Determine the (x, y) coordinate at the center of the cell enclosing the given text.  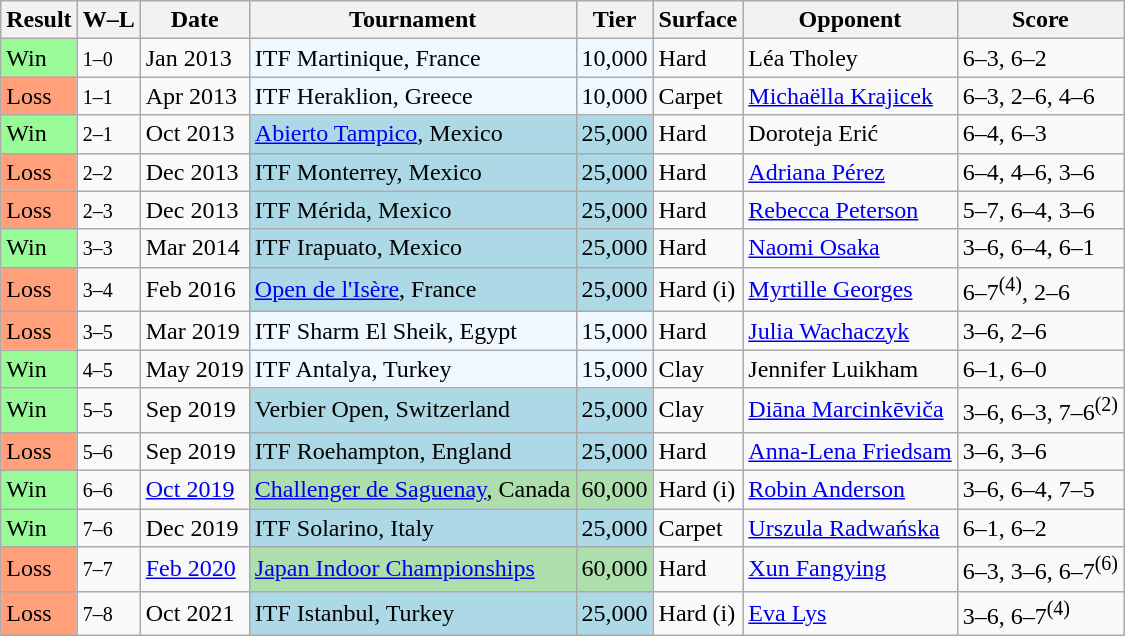
6–7(4), 2–6 (1040, 290)
2–1 (108, 134)
Jan 2013 (194, 58)
Oct 2013 (194, 134)
ITF Istanbul, Turkey (412, 614)
Doroteja Erić (850, 134)
3–6, 3–6 (1040, 451)
6–1, 6–0 (1040, 369)
ITF Sharm El Sheik, Egypt (412, 331)
6–4, 6–3 (1040, 134)
6–3, 2–6, 4–6 (1040, 96)
Date (194, 20)
Abierto Tampico, Mexico (412, 134)
6–1, 6–2 (1040, 528)
Tournament (412, 20)
Open de l'Isère, France (412, 290)
1–1 (108, 96)
3–6, 6–7(4) (1040, 614)
Robin Anderson (850, 489)
Léa Tholey (850, 58)
4–5 (108, 369)
7–6 (108, 528)
ITF Monterrey, Mexico (412, 172)
Myrtille Georges (850, 290)
3–3 (108, 248)
7–7 (108, 570)
Julia Wachaczyk (850, 331)
Tier (614, 20)
ITF Antalya, Turkey (412, 369)
Naomi Osaka (850, 248)
Feb 2016 (194, 290)
2–3 (108, 210)
3–6, 2–6 (1040, 331)
W–L (108, 20)
3–6, 6–4, 6–1 (1040, 248)
Result (39, 20)
5–7, 6–4, 3–6 (1040, 210)
Dec 2019 (194, 528)
Challenger de Saguenay, Canada (412, 489)
3–4 (108, 290)
3–6, 6–3, 7–6(2) (1040, 410)
3–6, 6–4, 7–5 (1040, 489)
Xun Fangying (850, 570)
Eva Lys (850, 614)
6–4, 4–6, 3–6 (1040, 172)
6–3, 3–6, 6–7(6) (1040, 570)
Surface (698, 20)
7–8 (108, 614)
2–2 (108, 172)
5–5 (108, 410)
Mar 2014 (194, 248)
Jennifer Luikham (850, 369)
Feb 2020 (194, 570)
Urszula Radwańska (850, 528)
3–5 (108, 331)
May 2019 (194, 369)
ITF Roehampton, England (412, 451)
Oct 2021 (194, 614)
5–6 (108, 451)
ITF Irapuato, Mexico (412, 248)
Oct 2019 (194, 489)
ITF Heraklion, Greece (412, 96)
Michaëlla Krajicek (850, 96)
Diāna Marcinkēviča (850, 410)
ITF Solarino, Italy (412, 528)
ITF Martinique, France (412, 58)
Mar 2019 (194, 331)
Rebecca Peterson (850, 210)
Japan Indoor Championships (412, 570)
ITF Mérida, Mexico (412, 210)
Anna-Lena Friedsam (850, 451)
Verbier Open, Switzerland (412, 410)
6–6 (108, 489)
Apr 2013 (194, 96)
1–0 (108, 58)
Opponent (850, 20)
Score (1040, 20)
6–3, 6–2 (1040, 58)
Adriana Pérez (850, 172)
